Determine the (X, Y) coordinate at the center of the cell enclosing the given text.  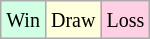
Draw (72, 20)
Loss (126, 20)
Win (24, 20)
